Determine the [X, Y] coordinate at the center of the cell enclosing the given text.  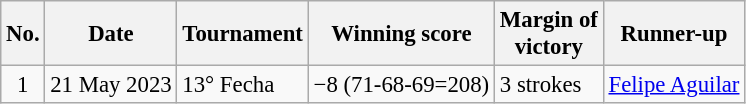
Felipe Aguilar [674, 85]
Runner-up [674, 34]
1 [23, 85]
3 strokes [550, 85]
Margin ofvictory [550, 34]
21 May 2023 [111, 85]
Date [111, 34]
No. [23, 34]
−8 (71-68-69=208) [401, 85]
Winning score [401, 34]
13° Fecha [242, 85]
Tournament [242, 34]
